Capture the cell that displays the provided text and extract its [X, Y] central coordinate. 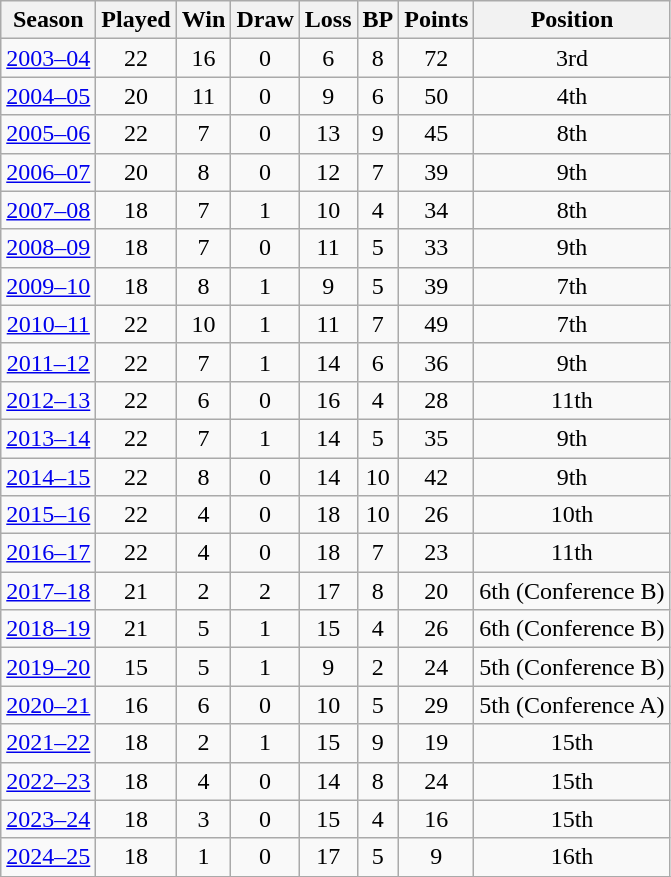
2021–22 [48, 743]
19 [436, 743]
34 [436, 210]
16th [572, 857]
2004–05 [48, 96]
29 [436, 705]
Loss [328, 20]
Position [572, 20]
2017–18 [48, 591]
2011–12 [48, 362]
12 [328, 172]
36 [436, 362]
3 [204, 819]
5th (Conference B) [572, 667]
2006–07 [48, 172]
BP [378, 20]
28 [436, 400]
Played [136, 20]
Draw [265, 20]
10th [572, 515]
2019–20 [48, 667]
2020–21 [48, 705]
2024–25 [48, 857]
Season [48, 20]
2007–08 [48, 210]
2022–23 [48, 781]
2009–10 [48, 286]
50 [436, 96]
Points [436, 20]
13 [328, 134]
2016–17 [48, 553]
Win [204, 20]
2018–19 [48, 629]
23 [436, 553]
2014–15 [48, 477]
2013–14 [48, 438]
2005–06 [48, 134]
4th [572, 96]
2008–09 [48, 248]
33 [436, 248]
2015–16 [48, 515]
2023–24 [48, 819]
2003–04 [48, 58]
35 [436, 438]
3rd [572, 58]
45 [436, 134]
2012–13 [48, 400]
42 [436, 477]
2010–11 [48, 324]
5th (Conference A) [572, 705]
49 [436, 324]
72 [436, 58]
